Return the (x, y) coordinate for the center point of the cell that contains the specified text.  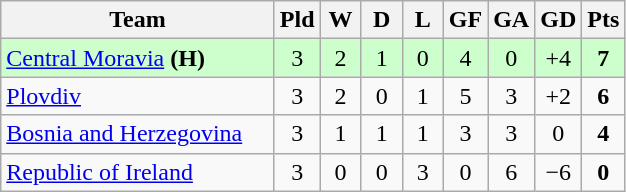
−6 (558, 172)
Bosnia and Herzegovina (138, 134)
Team (138, 20)
W (340, 20)
Central Moravia (H) (138, 58)
Plovdiv (138, 96)
+2 (558, 96)
Republic of Ireland (138, 172)
Pts (604, 20)
5 (465, 96)
7 (604, 58)
Pld (297, 20)
GF (465, 20)
L (422, 20)
D (382, 20)
GA (512, 20)
+4 (558, 58)
GD (558, 20)
